Locate the cell with the specified text and output its (x, y) center coordinate. 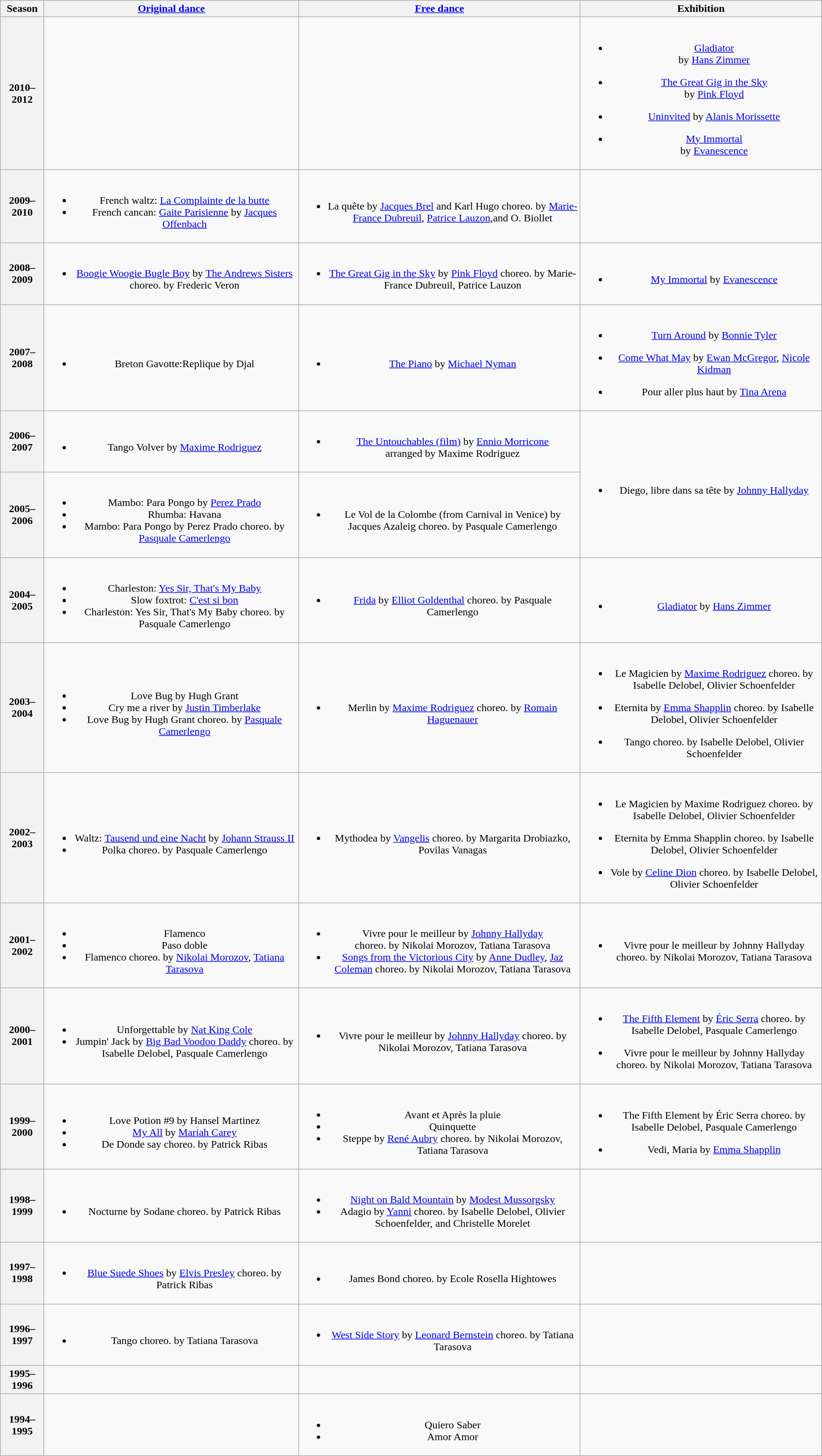
2001–2002 (22, 945)
2007–2008 (22, 358)
Breton Gavotte:Replique by Djal (171, 358)
Original dance (171, 9)
2006–2007 (22, 441)
2000–2001 (22, 1036)
Blue Suede Shoes by Elvis Presley choreo. by Patrick Ribas (171, 1273)
Merlin by Maxime Rodriguez choreo. by Romain Haguenauer (439, 708)
Waltz: Tausend und eine Nacht by Johann Strauss IIPolka choreo. by Pasquale Camerlengo (171, 838)
Night on Bald Mountain by Modest MussorgskyAdagio by Yanni choreo. by Isabelle Delobel, Olivier Schoenfelder, and Christelle Morelet (439, 1206)
Diego, libre dans sa tête by Johnny Hallyday (701, 484)
Love Potion #9 by Hansel MartinezMy All by Mariah CareyDe Donde say choreo. by Patrick Ribas (171, 1127)
My Immortal by Evanescence (701, 274)
Le Vol de la Colombe (from Carnival in Venice) by Jacques Azaleig choreo. by Pasquale Camerlengo (439, 515)
The Untouchables (film) by Ennio Morricone arranged by Maxime Rodriguez (439, 441)
1996–1997 (22, 1335)
Mambo: Para Pongo by Perez PradoRhumba: HavanaMambo: Para Pongo by Perez Prado choreo. by Pasquale Camerlengo (171, 515)
Love Bug by Hugh GrantCry me a river by Justin TimberlakeLove Bug by Hugh Grant choreo. by Pasquale Camerlengo (171, 708)
Gladiator by Hans ZimmerThe Great Gig in the Sky by Pink FloydUninvited by Alanis MorissetteMy Immortal by Evanescence (701, 93)
Season (22, 9)
Unforgettable by Nat King ColeJumpin' Jack by Big Bad Voodoo Daddy choreo. by Isabelle Delobel, Pasquale Camerlengo (171, 1036)
2010–2012 (22, 93)
The Great Gig in the Sky by Pink Floyd choreo. by Marie-France Dubreuil, Patrice Lauzon (439, 274)
1999–2000 (22, 1127)
Exhibition (701, 9)
FlamencoPaso dobleFlamenco choreo. by Nikolai Morozov, Tatiana Tarasova (171, 945)
2004–2005 (22, 600)
West Side Story by Leonard Bernstein choreo. by Tatiana Tarasova (439, 1335)
2003–2004 (22, 708)
1997–1998 (22, 1273)
Tango choreo. by Tatiana Tarasova (171, 1335)
Gladiator by Hans Zimmer (701, 600)
La quête by Jacques Brel and Karl Hugo choreo. by Marie-France Dubreuil, Patrice Lauzon,and O. Biollet (439, 206)
French waltz: La Complainte de la butteFrench cancan: Gaite Parisienne by Jacques Offenbach (171, 206)
1994–1995 (22, 1425)
Free dance (439, 9)
The Fifth Element by Éric Serra choreo. by Isabelle Delobel, Pasquale CamerlengoVedi, Maria by Emma Shapplin (701, 1127)
Frida by Elliot Goldenthal choreo. by Pasquale Camerlengo (439, 600)
Nocturne by Sodane choreo. by Patrick Ribas (171, 1206)
2009–2010 (22, 206)
1995–1996 (22, 1380)
The Piano by Michael Nyman (439, 358)
Tango Volver by Maxime Rodriguez (171, 441)
2002–2003 (22, 838)
James Bond choreo. by Ecole Rosella Hightowes (439, 1273)
1998–1999 (22, 1206)
Avant et Après la pluieQuinquetteSteppe by René Aubry choreo. by Nikolai Morozov, Tatiana Tarasova (439, 1127)
Boogie Woogie Bugle Boy by The Andrews Sisters choreo. by Frederic Veron (171, 274)
Charleston: Yes Sir, That's My BabySlow foxtrot: C'est si bonCharleston: Yes Sir, That's My Baby choreo. by Pasquale Camerlengo (171, 600)
2005–2006 (22, 515)
2008–2009 (22, 274)
Turn Around by Bonnie TylerCome What May by Ewan McGregor, Nicole KidmanPour aller plus haut by Tina Arena (701, 358)
Quiero SaberAmor Amor (439, 1425)
Mythodea by Vangelis choreo. by Margarita Drobiazko, Povilas Vanagas (439, 838)
